Return [x, y] of the center of cell containing provided text 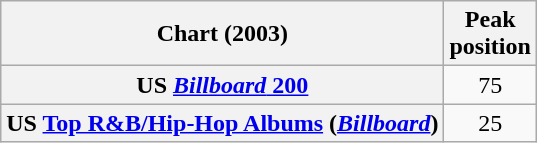
US Billboard 200 [222, 85]
75 [490, 85]
US Top R&B/Hip-Hop Albums (Billboard) [222, 123]
Chart (2003) [222, 34]
25 [490, 123]
Peak position [490, 34]
